Extract the (X, Y) coordinate from the center of the cell holding the provided text.  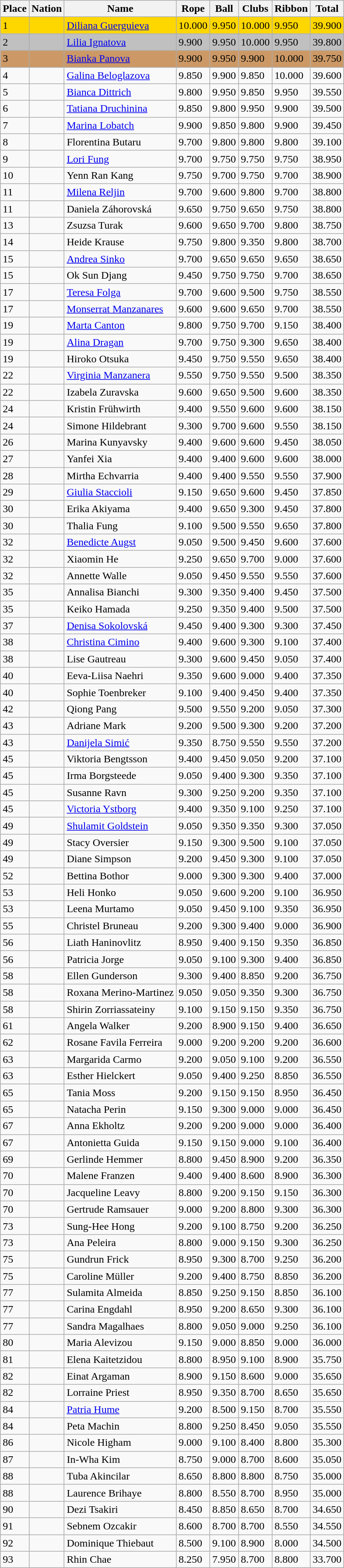
Gundrun Frick (120, 1259)
81 (15, 1359)
4 (15, 75)
Adriane Mark (120, 726)
37.450 (327, 626)
55 (15, 926)
Nation (46, 9)
Heli Honko (120, 892)
52 (15, 876)
39.750 (327, 59)
Qiong Pang (120, 709)
86 (15, 1443)
Bianca Dittrich (120, 92)
Lilia Ignatova (120, 42)
Sebnem Ozcakir (120, 1526)
69 (15, 1159)
Teresa Folga (120, 292)
Yanfei Xia (120, 459)
Milena Reljin (120, 192)
Heide Krause (120, 242)
Leena Murtamo (120, 909)
39.100 (327, 142)
Diliana Guerguieva (120, 25)
35.300 (327, 1443)
Erika Akiyama (120, 509)
27 (15, 459)
61 (15, 1026)
Danijela Simić (120, 743)
37.850 (327, 492)
Zsuzsa Turak (120, 226)
Virginia Manzanera (120, 375)
42 (15, 709)
38.950 (327, 159)
Hiroko Otsuka (120, 359)
36.350 (327, 1159)
Lori Fung (120, 159)
Rhin Chae (120, 1560)
35.050 (327, 1459)
Ana Peleira (120, 1242)
29 (15, 492)
Dezi Tsakiri (120, 1509)
Ball (224, 9)
38.900 (327, 175)
Bettina Bothor (120, 876)
Patricia Jorge (120, 959)
37.900 (327, 475)
Sulamita Almeida (120, 1293)
36.600 (327, 1043)
Dominique Thiebaut (120, 1543)
Marina Kunyavsky (120, 442)
Shulamit Goldstein (120, 826)
Xiaomin He (120, 559)
2 (15, 42)
38.700 (327, 242)
8.000 (291, 1543)
39.900 (327, 25)
Sandra Magalhaes (120, 1326)
Caroline Müller (120, 1276)
7 (15, 125)
91 (15, 1526)
39.550 (327, 92)
Ellen Gunderson (120, 976)
Elena Kaitetzidou (120, 1359)
28 (15, 475)
Viktoria Bengtsson (120, 759)
Simone Hildebrant (120, 425)
Kristin Frühwirth (120, 409)
39.450 (327, 125)
Maria Alevizou (120, 1343)
90 (15, 1509)
Thalia Fung (120, 526)
Giulia Staccioli (120, 492)
Diane Simpson (120, 859)
Galina Beloglazova (120, 75)
Irma Borgsteede (120, 776)
26 (15, 442)
Ribbon (291, 9)
38.050 (327, 442)
92 (15, 1543)
39.600 (327, 75)
Laurence Brihaye (120, 1493)
38.750 (327, 226)
37.300 (327, 709)
Florentina Butaru (120, 142)
14 (15, 242)
36.650 (327, 1026)
8 (15, 142)
Christina Cimino (120, 642)
In-Wha Kim (120, 1459)
Nicole Higham (120, 1443)
37.000 (327, 876)
Christel Bruneau (120, 926)
37 (15, 626)
7.950 (224, 1560)
34.550 (327, 1526)
Denisa Sokolovská (120, 626)
38.000 (327, 459)
Lorraine Priest (120, 1393)
Clubs (256, 9)
Carina Engdahl (120, 1310)
Andrea Sinko (120, 259)
Ok Sun Djang (120, 276)
Shirin Zorriassateiny (120, 1009)
93 (15, 1560)
8.400 (256, 1443)
Susanne Ravn (120, 793)
9 (15, 159)
Tania Moss (120, 1093)
Esther Hielckert (120, 1076)
13 (15, 226)
Izabela Zuravska (120, 392)
Antonietta Guida (120, 1143)
39.800 (327, 42)
3 (15, 59)
Mirtha Echvarria (120, 475)
36.900 (327, 926)
Roxana Merino-Martinez (120, 992)
Annalisa Bianchi (120, 592)
36.000 (327, 1343)
Yenn Ran Kang (120, 175)
Jacqueline Leavy (120, 1193)
Lise Gautreau (120, 659)
Bianka Panova (120, 59)
Angela Walker (120, 1026)
Stacy Oversier (120, 842)
Liath Haninovlitz (120, 942)
10 (15, 175)
Place (15, 9)
Alina Dragan (120, 342)
Natacha Perin (120, 1109)
Name (120, 9)
Victoria Ystborg (120, 809)
39.500 (327, 109)
87 (15, 1459)
Daniela Záhorovská (120, 209)
Eeva-Liisa Naehri (120, 676)
Margarida Carmo (120, 1059)
Sophie Toenbreker (120, 692)
1 (15, 25)
Marina Lobatch (120, 125)
Sung-Hee Hong (120, 1226)
34.500 (327, 1543)
Marta Canton (120, 326)
Annette Walle (120, 576)
Gerlinde Hemmer (120, 1159)
Peta Machin (120, 1426)
Einat Argaman (120, 1376)
5 (15, 92)
Monserrat Manzanares (120, 309)
Benedicte Augst (120, 542)
35.750 (327, 1359)
Gertrude Ramsauer (120, 1209)
8.250 (193, 1560)
34.650 (327, 1509)
Tatiana Druchinina (120, 109)
6 (15, 109)
Tuba Akincilar (120, 1476)
Total (327, 9)
Malene Franzen (120, 1176)
Keiko Hamada (120, 609)
Rosane Favila Ferreira (120, 1043)
80 (15, 1343)
33.700 (327, 1560)
Anna Ekholtz (120, 1126)
Rope (193, 9)
Patria Hume (120, 1409)
62 (15, 1043)
